Locate the cell with the specified text and output its (X, Y) center coordinate. 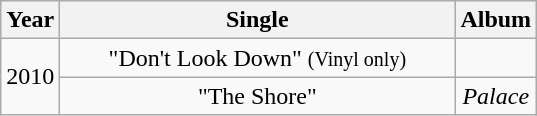
2010 (30, 77)
"The Shore" (258, 96)
Palace (496, 96)
Album (496, 20)
"Don't Look Down" (Vinyl only) (258, 58)
Year (30, 20)
Single (258, 20)
